For the text-containing cell, return its midpoint in (x, y) coordinate format. 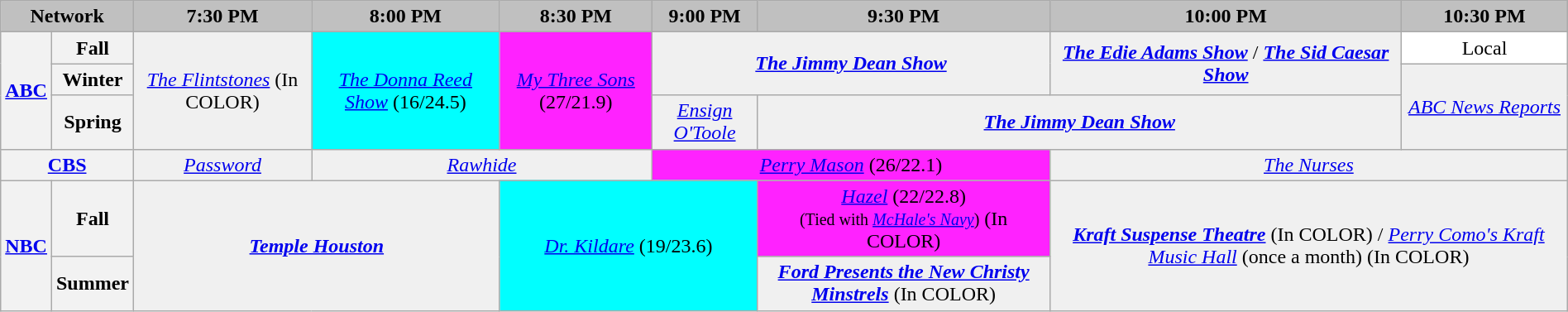
ABC News Reports (1484, 106)
9:30 PM (904, 17)
ABC (26, 91)
9:00 PM (705, 17)
Dr. Kildare (19/23.6) (629, 245)
CBS (68, 165)
10:30 PM (1484, 17)
Winter (93, 79)
7:30 PM (223, 17)
My Three Sons (27/21.9) (576, 91)
Hazel (22/22.8)(Tied with McHale's Navy) (In COLOR) (904, 218)
Spring (93, 122)
NBC (26, 245)
Perry Mason (26/22.1) (850, 165)
Ford Presents the New Christy Minstrels (In COLOR) (904, 283)
Summer (93, 283)
Rawhide (482, 165)
Local (1484, 48)
8:30 PM (576, 17)
The Nurses (1309, 165)
8:00 PM (406, 17)
Kraft Suspense Theatre (In COLOR) / Perry Como's Kraft Music Hall (once a month) (In COLOR) (1309, 245)
Password (223, 165)
Temple Houston (318, 245)
The Edie Adams Show / The Sid Caesar Show (1226, 64)
The Flintstones (In COLOR) (223, 91)
Ensign O'Toole (705, 122)
10:00 PM (1226, 17)
The Donna Reed Show (16/24.5) (406, 91)
Network (68, 17)
